From the cell containing the given text, extract its center point as (x, y) coordinate. 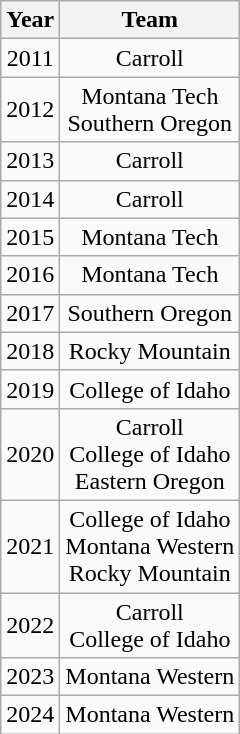
2017 (30, 313)
Rocky Mountain (150, 351)
2016 (30, 275)
Montana TechSouthern Oregon (150, 110)
2015 (30, 237)
2023 (30, 677)
2024 (30, 715)
2019 (30, 389)
2014 (30, 199)
CarrollCollege of IdahoEastern Oregon (150, 454)
College of IdahoMontana WesternRocky Mountain (150, 546)
2011 (30, 58)
Southern Oregon (150, 313)
2021 (30, 546)
2018 (30, 351)
2013 (30, 161)
2012 (30, 110)
CarrollCollege of Idaho (150, 624)
2022 (30, 624)
2020 (30, 454)
Team (150, 20)
Year (30, 20)
College of Idaho (150, 389)
